From the cell containing the given text, extract its center point as (x, y) coordinate. 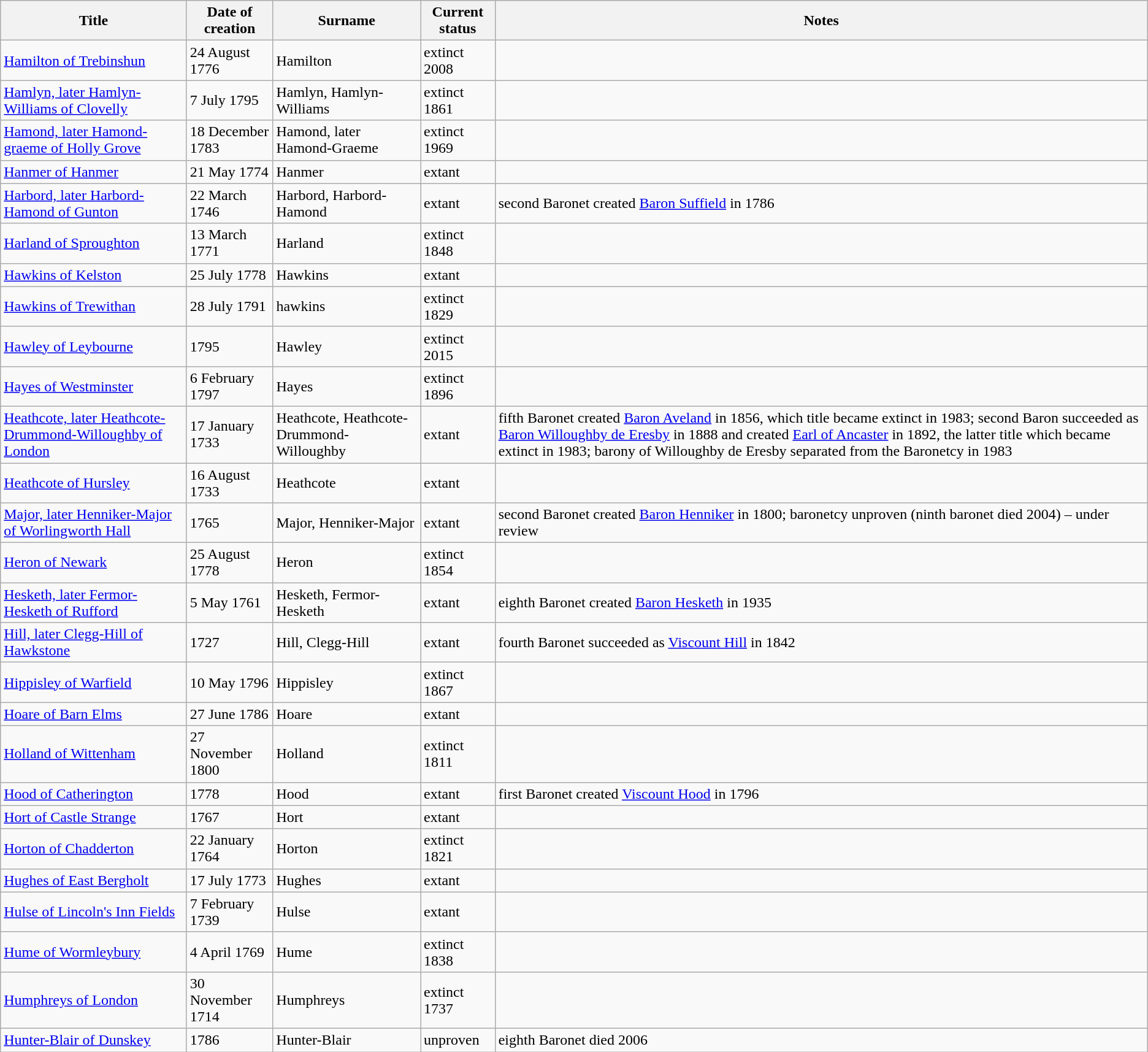
extinct 1896 (458, 386)
Hamlyn, Hamlyn-Williams (347, 101)
25 July 1778 (229, 275)
extinct 2015 (458, 346)
extinct 1867 (458, 682)
Heron (347, 563)
Heathcote, later Heathcote-Drummond-Willoughby of London (93, 434)
Heathcote (347, 482)
Surname (347, 21)
27 June 1786 (229, 714)
Holland of Wittenham (93, 754)
10 May 1796 (229, 682)
Hill, later Clegg-Hill of Hawkstone (93, 643)
Title (93, 21)
1727 (229, 643)
Hippisley (347, 682)
Hawley of Leybourne (93, 346)
Hunter-Blair of Dunskey (93, 1040)
7 February 1739 (229, 912)
extinct 1969 (458, 140)
extinct 1811 (458, 754)
Heathcote, Heathcote-Drummond-Willoughby (347, 434)
Horton of Chadderton (93, 849)
Hanmer of Hanmer (93, 172)
7 July 1795 (229, 101)
Current status (458, 21)
Heathcote of Hursley (93, 482)
Hamilton (347, 60)
Hamond, later Hamond-Graeme (347, 140)
17 July 1773 (229, 880)
Humphreys (347, 1000)
1778 (229, 794)
13 March 1771 (229, 243)
Hamlyn, later Hamlyn-Williams of Clovelly (93, 101)
24 August 1776 (229, 60)
27 November 1800 (229, 754)
4 April 1769 (229, 952)
second Baronet created Baron Henniker in 1800; baronetcy unproven (ninth baronet died 2004) – under review (821, 523)
eighth Baronet died 2006 (821, 1040)
Heron of Newark (93, 563)
Harbord, later Harbord-Hamond of Gunton (93, 204)
Harland of Sproughton (93, 243)
Hesketh, later Fermor-Hesketh of Rufford (93, 602)
Hamilton of Trebinshun (93, 60)
Hood (347, 794)
extinct 1737 (458, 1000)
Hippisley of Warfield (93, 682)
first Baronet created Viscount Hood in 1796 (821, 794)
Hughes (347, 880)
Notes (821, 21)
Hort of Castle Strange (93, 817)
Hesketh, Fermor-Hesketh (347, 602)
Hawkins of Trewithan (93, 307)
30 November 1714 (229, 1000)
Harland (347, 243)
Hulse (347, 912)
Hume of Wormleybury (93, 952)
28 July 1791 (229, 307)
extinct 1861 (458, 101)
Hughes of East Bergholt (93, 880)
1786 (229, 1040)
Hawkins of Kelston (93, 275)
1765 (229, 523)
fourth Baronet succeeded as Viscount Hill in 1842 (821, 643)
22 January 1764 (229, 849)
Horton (347, 849)
Hanmer (347, 172)
5 May 1761 (229, 602)
Major, Henniker-Major (347, 523)
Hayes (347, 386)
18 December 1783 (229, 140)
Hulse of Lincoln's Inn Fields (93, 912)
Date of creation (229, 21)
extinct 1821 (458, 849)
eighth Baronet created Baron Hesketh in 1935 (821, 602)
17 January 1733 (229, 434)
Hamond, later Hamond-graeme of Holly Grove (93, 140)
extinct 1854 (458, 563)
Hunter-Blair (347, 1040)
Hayes of Westminster (93, 386)
16 August 1733 (229, 482)
extinct 1829 (458, 307)
Hort (347, 817)
Hoare of Barn Elms (93, 714)
22 March 1746 (229, 204)
1795 (229, 346)
unproven (458, 1040)
Hoare (347, 714)
21 May 1774 (229, 172)
Holland (347, 754)
extinct 2008 (458, 60)
hawkins (347, 307)
25 August 1778 (229, 563)
Hill, Clegg-Hill (347, 643)
Hume (347, 952)
Hawley (347, 346)
Harbord, Harbord-Hamond (347, 204)
1767 (229, 817)
second Baronet created Baron Suffield in 1786 (821, 204)
Hood of Catherington (93, 794)
Major, later Henniker-Major of Worlingworth Hall (93, 523)
Humphreys of London (93, 1000)
extinct 1848 (458, 243)
extinct 1838 (458, 952)
6 February 1797 (229, 386)
Hawkins (347, 275)
